Provide the [x, y] coordinate of the cell's center where the given text is located.  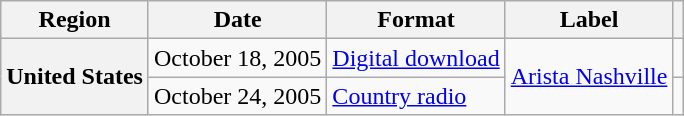
Country radio [416, 96]
United States [75, 77]
Digital download [416, 58]
Date [237, 20]
Format [416, 20]
Arista Nashville [589, 77]
October 18, 2005 [237, 58]
October 24, 2005 [237, 96]
Label [589, 20]
Region [75, 20]
